Pinpoint the cell where the given text exists, returning its (x, y) midpoint coordinate. 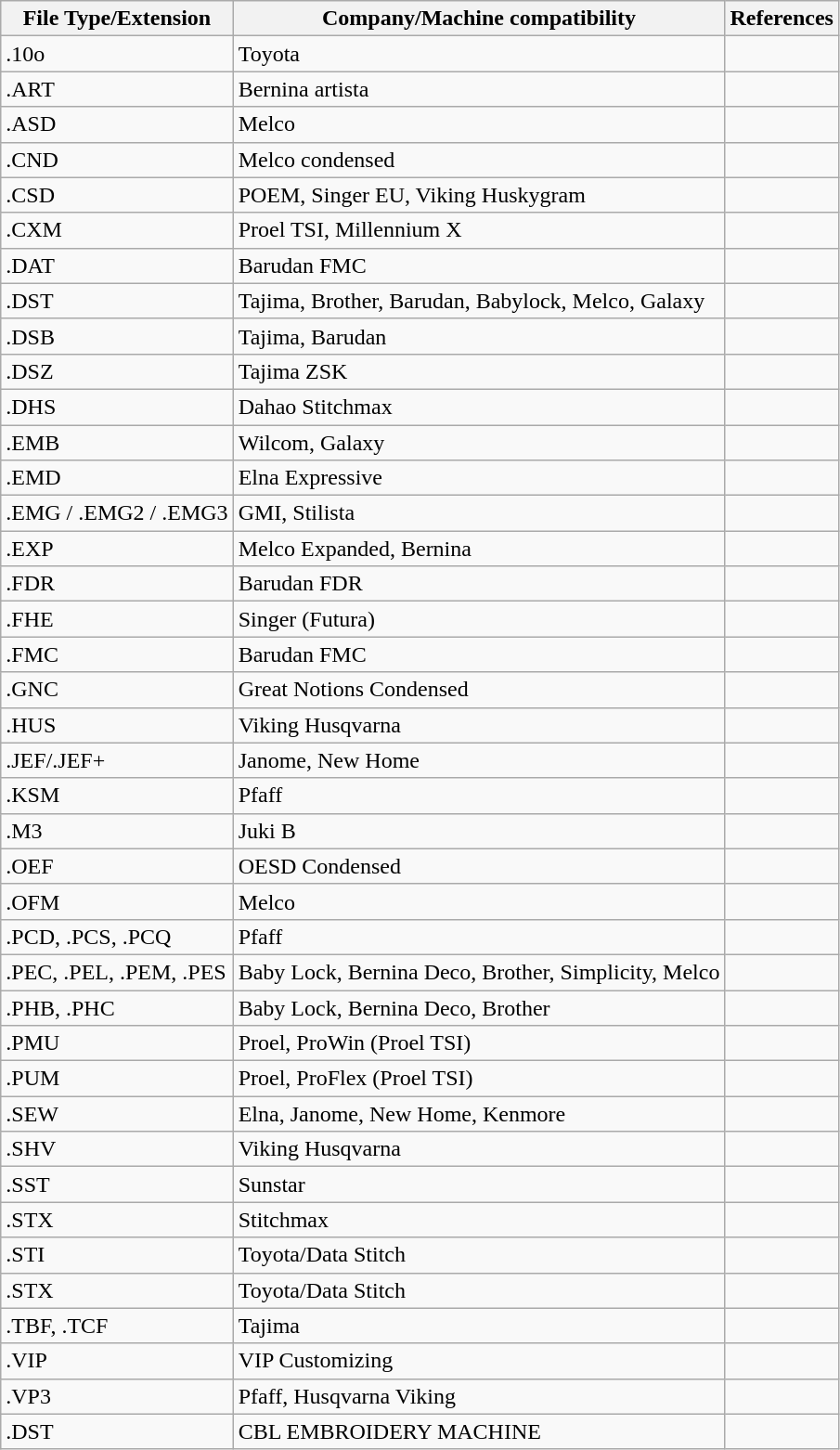
.FMC (117, 654)
.EXP (117, 549)
GMI, Stilista (479, 513)
Sunstar (479, 1185)
Dahao Stitchmax (479, 407)
CBL EMBROIDERY MACHINE (479, 1431)
.ART (117, 89)
.TBF, .TCF (117, 1326)
.FDR (117, 584)
.PCD, .PCS, .PCQ (117, 937)
Stitchmax (479, 1220)
.VIP (117, 1361)
.PEC, .PEL, .PEM, .PES (117, 972)
.10o (117, 54)
Baby Lock, Bernina Deco, Brother (479, 1007)
.DHS (117, 407)
.DSB (117, 336)
File Type/Extension (117, 19)
.KSM (117, 796)
.SEW (117, 1114)
.PHB, .PHC (117, 1007)
Barudan FDR (479, 584)
Juki B (479, 831)
.GNC (117, 690)
Company/Machine compatibility (479, 19)
.VP3 (117, 1396)
.CND (117, 160)
Pfaff, Husqvarna Viking (479, 1396)
Tajima, Barudan (479, 336)
.EMG / .EMG2 / .EMG3 (117, 513)
Proel TSI, Millennium X (479, 230)
Singer (Futura) (479, 619)
Melco Expanded, Bernina (479, 549)
.DSZ (117, 371)
OESD Condensed (479, 866)
.JEF/.JEF+ (117, 760)
.EMB (117, 443)
POEM, Singer EU, Viking Huskygram (479, 195)
VIP Customizing (479, 1361)
Proel, ProFlex (Proel TSI) (479, 1079)
.OEF (117, 866)
Elna, Janome, New Home, Kenmore (479, 1114)
Tajima, Brother, Barudan, Babylock, Melco, Galaxy (479, 301)
References (782, 19)
Baby Lock, Bernina Deco, Brother, Simplicity, Melco (479, 972)
Great Notions Condensed (479, 690)
.CSD (117, 195)
Janome, New Home (479, 760)
Toyota (479, 54)
.SHV (117, 1149)
.HUS (117, 725)
.SST (117, 1185)
Wilcom, Galaxy (479, 443)
.FHE (117, 619)
.PMU (117, 1043)
.CXM (117, 230)
.ASD (117, 124)
.EMD (117, 478)
.OFM (117, 901)
Tajima ZSK (479, 371)
Bernina artista (479, 89)
Proel, ProWin (Proel TSI) (479, 1043)
.M3 (117, 831)
.DAT (117, 265)
Tajima (479, 1326)
.STI (117, 1255)
Melco condensed (479, 160)
.PUM (117, 1079)
Elna Expressive (479, 478)
